Extract the [x, y] coordinate from the center of the cell holding the provided text.  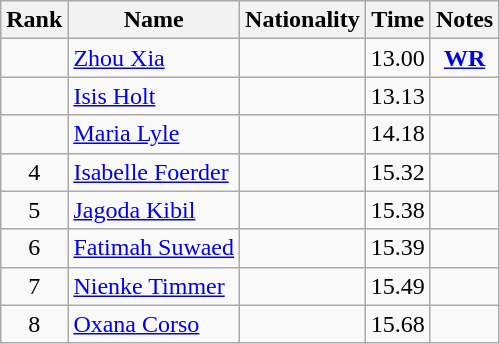
Maria Lyle [154, 134]
Isis Holt [154, 96]
13.13 [398, 96]
15.32 [398, 172]
Isabelle Foerder [154, 172]
Oxana Corso [154, 324]
4 [34, 172]
Fatimah Suwaed [154, 248]
15.49 [398, 286]
Nienke Timmer [154, 286]
Notes [464, 20]
5 [34, 210]
Jagoda Kibil [154, 210]
15.38 [398, 210]
Nationality [303, 20]
13.00 [398, 58]
WR [464, 58]
Zhou Xia [154, 58]
7 [34, 286]
8 [34, 324]
Rank [34, 20]
15.39 [398, 248]
Name [154, 20]
6 [34, 248]
Time [398, 20]
15.68 [398, 324]
14.18 [398, 134]
